Identify which cell holds the provided text, then report its (x, y) central coordinate. 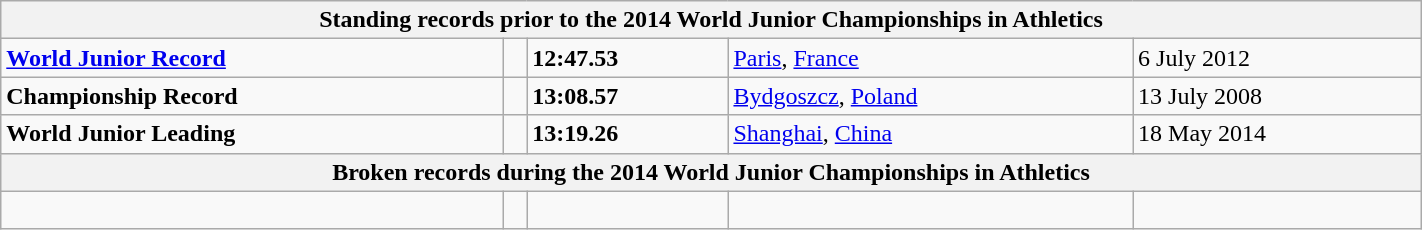
Shanghai, China (930, 134)
12:47.53 (628, 58)
Bydgoszcz, Poland (930, 96)
18 May 2014 (1278, 134)
13:19.26 (628, 134)
Championship Record (252, 96)
Standing records prior to the 2014 World Junior Championships in Athletics (711, 20)
13 July 2008 (1278, 96)
World Junior Record (252, 58)
6 July 2012 (1278, 58)
Paris, France (930, 58)
World Junior Leading (252, 134)
13:08.57 (628, 96)
Broken records during the 2014 World Junior Championships in Athletics (711, 172)
